Extract the (X, Y) coordinate from the center of the cell holding the provided text.  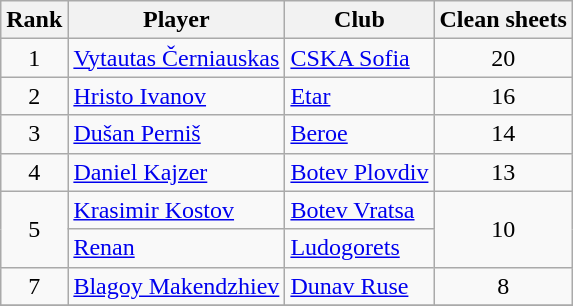
Krasimir Kostov (176, 210)
Clean sheets (503, 20)
Vytautas Černiauskas (176, 58)
Botev Vratsa (360, 210)
8 (503, 286)
Ludogorets (360, 248)
Rank (34, 20)
14 (503, 134)
16 (503, 96)
Beroe (360, 134)
Etar (360, 96)
Botev Plovdiv (360, 172)
3 (34, 134)
13 (503, 172)
Dušan Perniš (176, 134)
Daniel Kajzer (176, 172)
4 (34, 172)
1 (34, 58)
20 (503, 58)
Blagoy Makendzhiev (176, 286)
CSKA Sofia (360, 58)
Dunav Ruse (360, 286)
5 (34, 229)
Club (360, 20)
Player (176, 20)
Renan (176, 248)
7 (34, 286)
10 (503, 229)
Hristo Ivanov (176, 96)
2 (34, 96)
